Find where the given text appears and provide that cell's center as [x, y] coordinate. 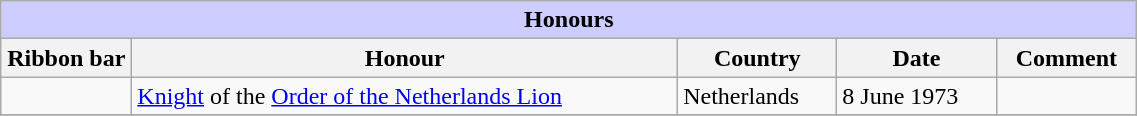
Comment [1066, 58]
Honours [569, 20]
Netherlands [758, 96]
Country [758, 58]
8 June 1973 [916, 96]
Honour [405, 58]
Knight of the Order of the Netherlands Lion [405, 96]
Date [916, 58]
Ribbon bar [66, 58]
